For the text-containing cell, return its midpoint in [x, y] coordinate format. 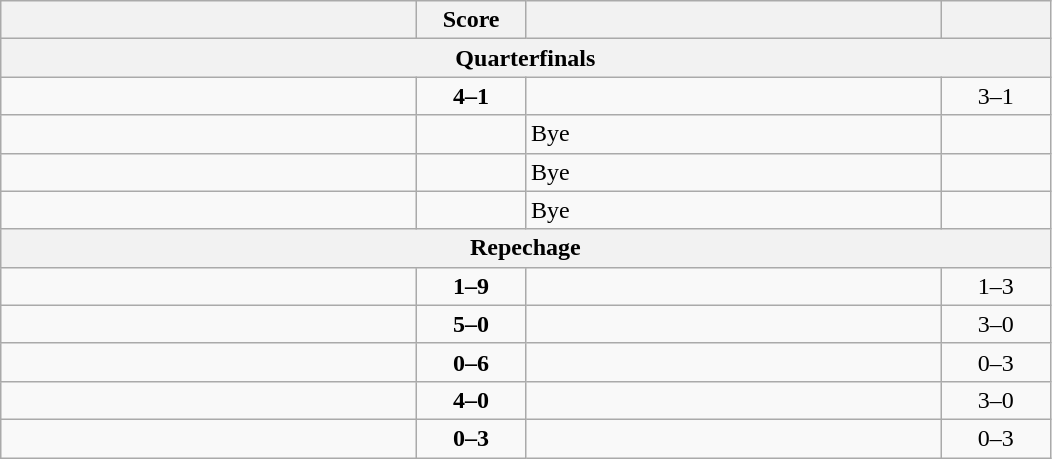
Score [472, 20]
1–3 [996, 286]
5–0 [472, 324]
0–6 [472, 362]
1–9 [472, 286]
3–1 [996, 96]
Quarterfinals [526, 58]
Repechage [526, 248]
4–0 [472, 400]
4–1 [472, 96]
